Scan for the cell matching the given text and deliver its (x, y) coordinate at center. 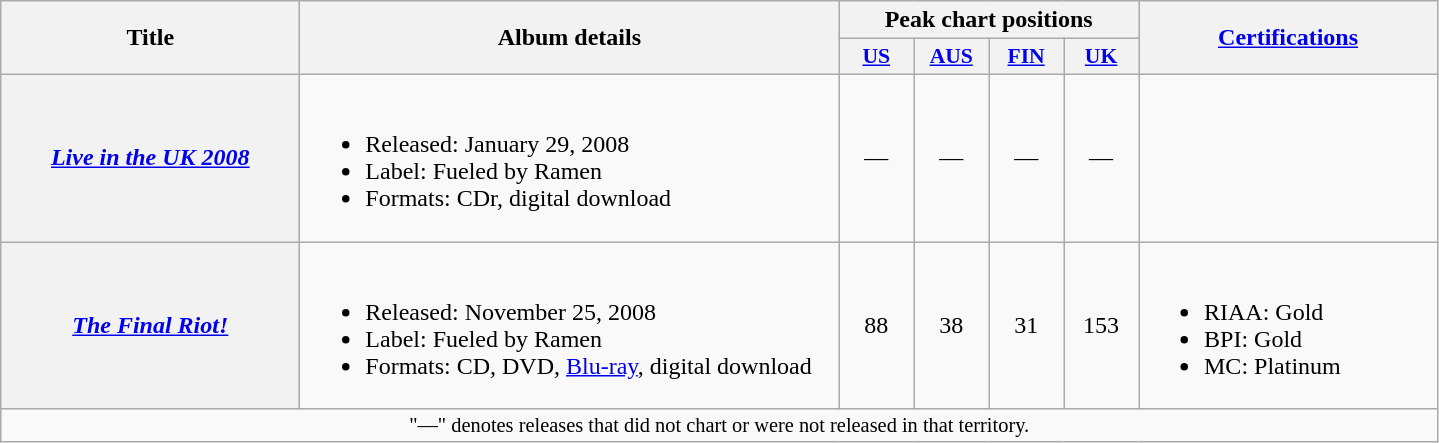
38 (952, 326)
Live in the UK 2008 (150, 158)
AUS (952, 57)
The Final Riot! (150, 326)
Certifications (1288, 38)
88 (876, 326)
UK (1102, 57)
Album details (570, 38)
FIN (1026, 57)
Released: January 29, 2008Label: Fueled by RamenFormats: CDr, digital download (570, 158)
"—" denotes releases that did not chart or were not released in that territory. (720, 426)
RIAA: GoldBPI: GoldMC: Platinum (1288, 326)
US (876, 57)
Released: November 25, 2008Label: Fueled by RamenFormats: CD, DVD, Blu-ray, digital download (570, 326)
31 (1026, 326)
Title (150, 38)
153 (1102, 326)
Peak chart positions (989, 20)
